Pinpoint the cell where the given text exists, returning its (x, y) midpoint coordinate. 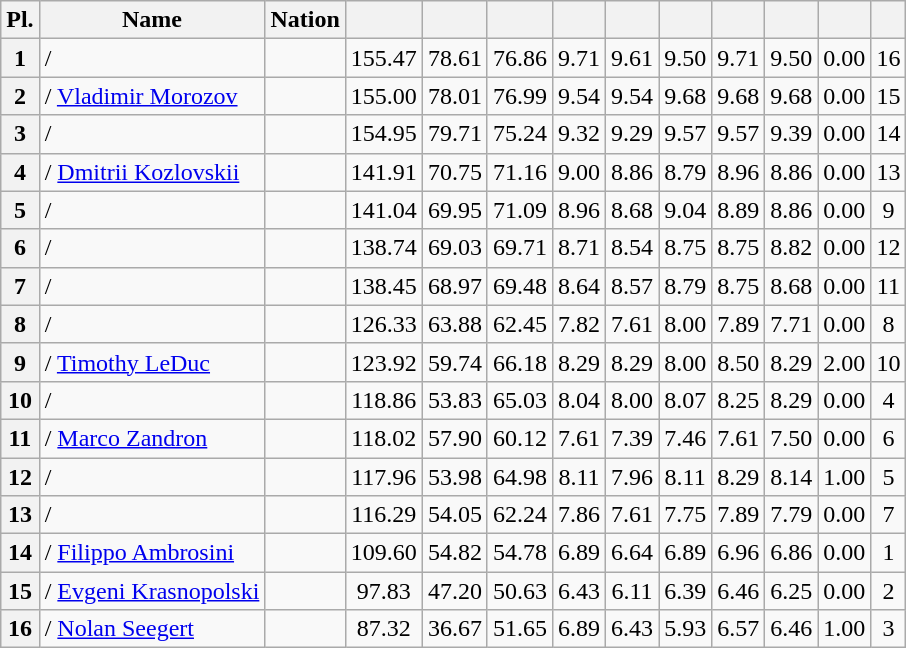
123.92 (384, 362)
8.04 (578, 400)
141.04 (384, 210)
6.25 (792, 591)
69.95 (454, 210)
76.86 (520, 58)
7.96 (632, 477)
9.29 (632, 134)
6.57 (738, 629)
6.64 (632, 553)
64.98 (520, 477)
78.61 (454, 58)
2.00 (844, 362)
138.45 (384, 286)
8.54 (632, 248)
68.97 (454, 286)
75.24 (520, 134)
66.18 (520, 362)
59.74 (454, 362)
7.46 (686, 438)
8.71 (578, 248)
Nation (305, 20)
8.89 (738, 210)
9.39 (792, 134)
7.50 (792, 438)
69.03 (454, 248)
62.45 (520, 324)
71.09 (520, 210)
79.71 (454, 134)
47.20 (454, 591)
8.57 (632, 286)
8.25 (738, 400)
54.78 (520, 553)
36.67 (454, 629)
/ Vladimir Morozov (152, 96)
53.83 (454, 400)
8.50 (738, 362)
78.01 (454, 96)
6.96 (738, 553)
9.04 (686, 210)
/ Dmitrii Kozlovskii (152, 172)
/ Filippo Ambrosini (152, 553)
6.11 (632, 591)
Pl. (20, 20)
51.65 (520, 629)
7.86 (578, 515)
126.33 (384, 324)
138.74 (384, 248)
9.61 (632, 58)
/ Nolan Seegert (152, 629)
97.83 (384, 591)
62.24 (520, 515)
154.95 (384, 134)
118.86 (384, 400)
5.93 (686, 629)
54.05 (454, 515)
69.48 (520, 286)
141.91 (384, 172)
7.82 (578, 324)
53.98 (454, 477)
8.64 (578, 286)
7.75 (686, 515)
54.82 (454, 553)
9.00 (578, 172)
65.03 (520, 400)
6.86 (792, 553)
118.02 (384, 438)
71.16 (520, 172)
Name (152, 20)
8.14 (792, 477)
7.71 (792, 324)
/ Marco Zandron (152, 438)
63.88 (454, 324)
60.12 (520, 438)
57.90 (454, 438)
155.47 (384, 58)
87.32 (384, 629)
6.39 (686, 591)
116.29 (384, 515)
50.63 (520, 591)
8.07 (686, 400)
70.75 (454, 172)
76.99 (520, 96)
9.32 (578, 134)
/ Timothy LeDuc (152, 362)
109.60 (384, 553)
155.00 (384, 96)
/ Evgeni Krasnopolski (152, 591)
8.82 (792, 248)
7.79 (792, 515)
69.71 (520, 248)
7.39 (632, 438)
117.96 (384, 477)
